Find where the given text appears and provide that cell's center as [X, Y] coordinate. 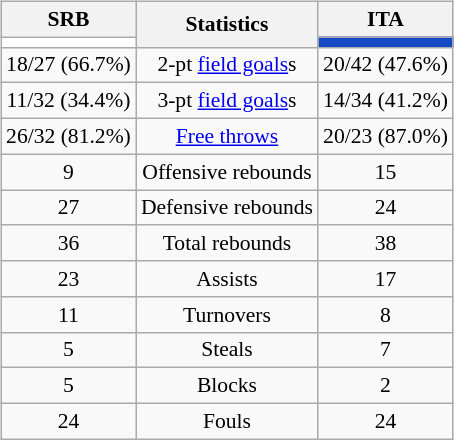
3-pt field goalss [227, 101]
23 [68, 279]
Statistics [227, 24]
36 [68, 243]
2 [386, 386]
Fouls [227, 421]
Steals [227, 350]
20/42 (47.6%) [386, 65]
15 [386, 172]
Assists [227, 279]
Defensive rebounds [227, 208]
11/32 (34.4%) [68, 101]
18/27 (66.7%) [68, 65]
26/32 (81.2%) [68, 136]
Turnovers [227, 314]
9 [68, 172]
11 [68, 314]
17 [386, 279]
14/34 (41.2%) [386, 101]
20/23 (87.0%) [386, 136]
Total rebounds [227, 243]
7 [386, 350]
27 [68, 208]
Free throws [227, 136]
38 [386, 243]
ITA [386, 19]
SRB [68, 19]
8 [386, 314]
Blocks [227, 386]
2-pt field goalss [227, 65]
Offensive rebounds [227, 172]
